Determine the [x, y] coordinate at the center of the cell enclosing the given text.  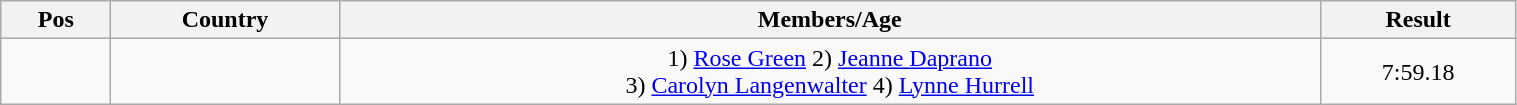
Pos [56, 20]
Country [225, 20]
1) Rose Green 2) Jeanne Daprano 3) Carolyn Langenwalter 4) Lynne Hurrell [830, 72]
Members/Age [830, 20]
7:59.18 [1418, 72]
Result [1418, 20]
